Extract the [x, y] coordinate from the center of the cell holding the provided text.  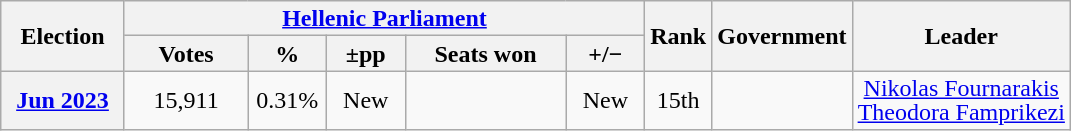
15,911 [186, 100]
0.31% [288, 100]
Hellenic Parliament [384, 18]
Votes [186, 54]
Nikolas FournarakisTheodora Famprikezi [961, 100]
% [288, 54]
Leader [961, 36]
15th [678, 100]
Government [782, 36]
Jun 2023 [63, 100]
+/− [606, 54]
Election [63, 36]
±pp [366, 54]
Rank [678, 36]
Seats won [486, 54]
